Identify which cell holds the provided text, then report its (X, Y) central coordinate. 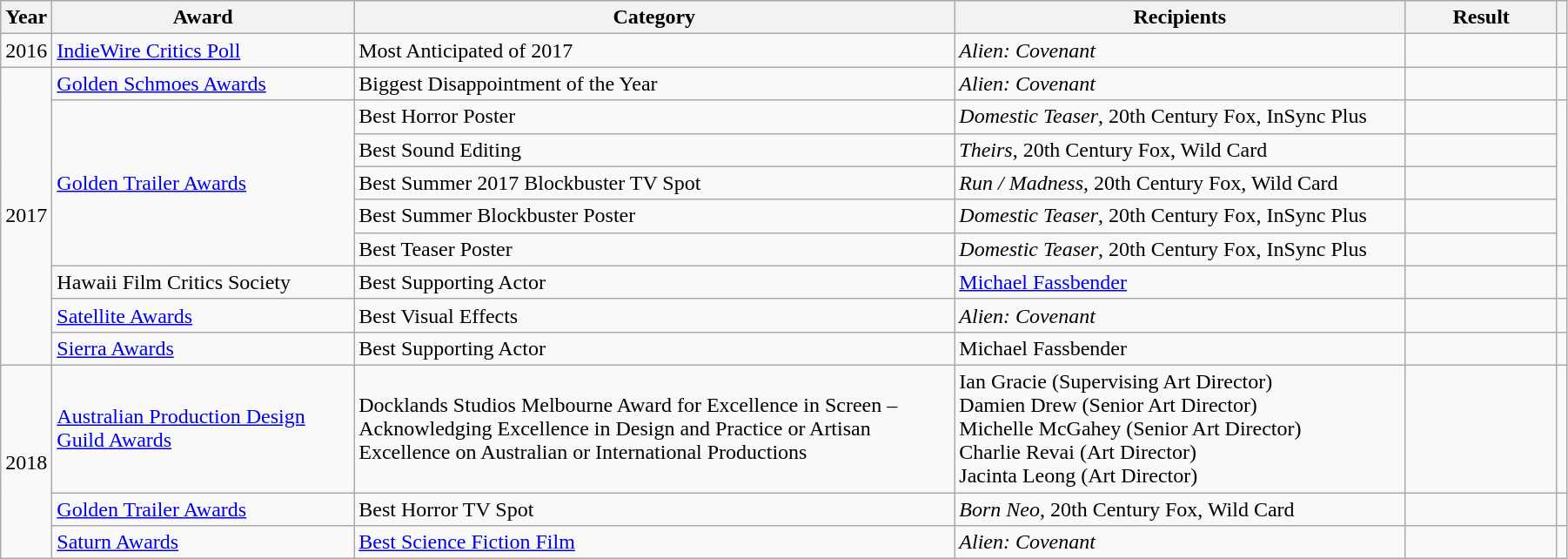
Run / Madness, 20th Century Fox, Wild Card (1180, 183)
Best Sound Editing (654, 150)
Recipients (1180, 17)
Hawaii Film Critics Society (204, 282)
Year (26, 17)
Best Summer 2017 Blockbuster TV Spot (654, 183)
Category (654, 17)
Born Neo, 20th Century Fox, Wild Card (1180, 509)
2016 (26, 51)
Best Visual Effects (654, 315)
Best Science Fiction Film (654, 542)
Golden Schmoes Awards (204, 84)
Award (204, 17)
2017 (26, 216)
IndieWire Critics Poll (204, 51)
2018 (26, 461)
Best Horror TV Spot (654, 509)
Australian Production Design Guild Awards (204, 428)
Best Teaser Poster (654, 249)
Most Anticipated of 2017 (654, 51)
Sierra Awards (204, 348)
Best Summer Blockbuster Poster (654, 216)
Biggest Disappointment of the Year (654, 84)
Satellite Awards (204, 315)
Saturn Awards (204, 542)
Theirs, 20th Century Fox, Wild Card (1180, 150)
Result (1481, 17)
Best Horror Poster (654, 117)
